Output the (X, Y) coordinate of the center of the cell containing the given text.  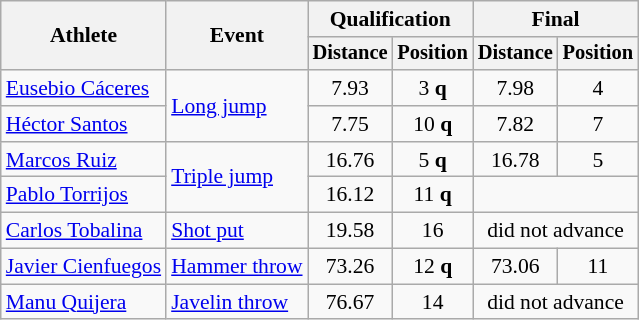
7.75 (350, 124)
Athlete (84, 36)
14 (432, 302)
7 (598, 124)
Event (236, 36)
73.26 (350, 267)
16.12 (350, 195)
3 q (432, 88)
5 q (432, 160)
76.67 (350, 302)
Marcos Ruiz (84, 160)
10 q (432, 124)
Qualification (390, 19)
Javier Cienfuegos (84, 267)
Pablo Torrijos (84, 195)
Héctor Santos (84, 124)
11 q (432, 195)
16 (432, 231)
4 (598, 88)
7.82 (516, 124)
19.58 (350, 231)
Shot put (236, 231)
Carlos Tobalina (84, 231)
7.98 (516, 88)
Hammer throw (236, 267)
73.06 (516, 267)
Eusebio Cáceres (84, 88)
16.76 (350, 160)
Javelin throw (236, 302)
7.93 (350, 88)
12 q (432, 267)
16.78 (516, 160)
Final (556, 19)
11 (598, 267)
5 (598, 160)
Long jump (236, 106)
Triple jump (236, 178)
Manu Quijera (84, 302)
